Locate the cell with the specified text and output its [x, y] center coordinate. 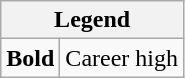
Legend [92, 20]
Bold [30, 58]
Career high [122, 58]
